Search for the cell housing the specified text and yield its [X, Y] center coordinate. 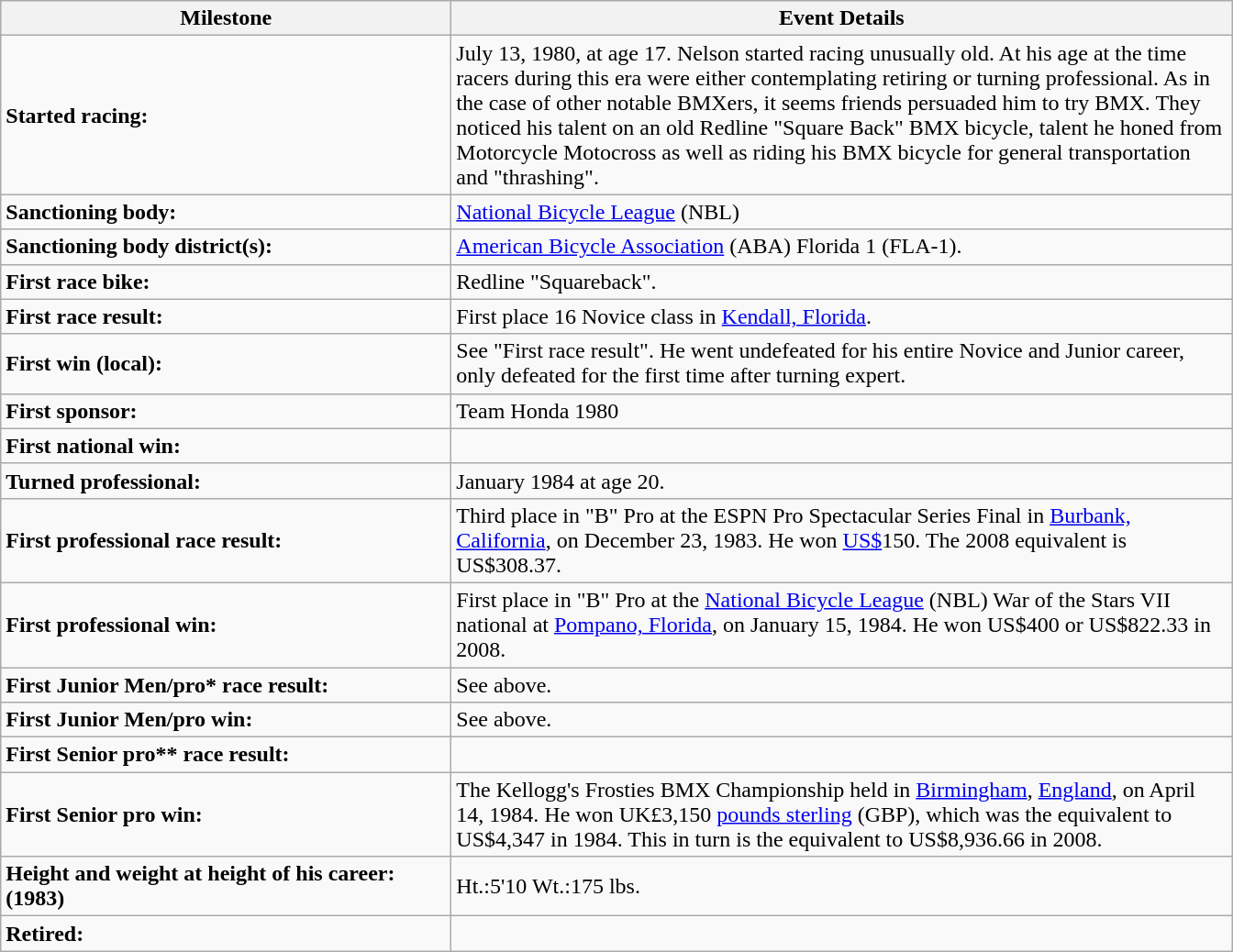
American Bicycle Association (ABA) Florida 1 (FLA-1). [842, 247]
First professional win: [226, 625]
Height and weight at height of his career: (1983) [226, 886]
Redline "Squareback". [842, 282]
See "First race result". He went undefeated for his entire Novice and Junior career, only defeated for the first time after turning expert. [842, 363]
Ht.:5'10 Wt.:175 lbs. [842, 886]
First win (local): [226, 363]
First Junior Men/pro win: [226, 720]
First Senior pro** race result: [226, 755]
First sponsor: [226, 411]
Started racing: [226, 116]
National Bicycle League (NBL) [842, 212]
First race result: [226, 316]
January 1984 at age 20. [842, 481]
First Junior Men/pro* race result: [226, 685]
Sanctioning body: [226, 212]
First place 16 Novice class in Kendall, Florida. [842, 316]
First race bike: [226, 282]
Team Honda 1980 [842, 411]
Milestone [226, 18]
Sanctioning body district(s): [226, 247]
First professional race result: [226, 540]
First Senior pro win: [226, 814]
First national win: [226, 446]
Event Details [842, 18]
Retired: [226, 934]
Turned professional: [226, 481]
